Return (x, y) of the center of cell containing provided text 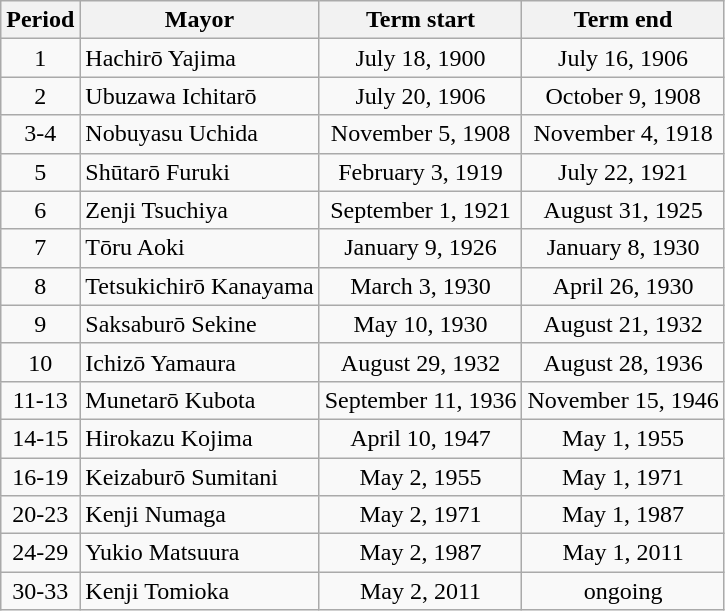
7 (40, 248)
Term start (420, 20)
January 8, 1930 (623, 248)
Kenji Tomioka (200, 591)
Yukio Matsuura (200, 553)
ongoing (623, 591)
August 28, 1936 (623, 362)
Tetsukichirō Kanayama (200, 286)
May 1, 1987 (623, 515)
24-29 (40, 553)
April 10, 1947 (420, 438)
November 15, 1946 (623, 400)
11-13 (40, 400)
September 1, 1921 (420, 210)
Hirokazu Kojima (200, 438)
October 9, 1908 (623, 96)
May 2, 1987 (420, 553)
Term end (623, 20)
14-15 (40, 438)
Mayor (200, 20)
November 5, 1908 (420, 134)
August 31, 1925 (623, 210)
Period (40, 20)
10 (40, 362)
Tōru Aoki (200, 248)
September 11, 1936 (420, 400)
Ichizō Yamaura (200, 362)
Shūtarō Furuki (200, 172)
May 1, 1971 (623, 477)
20-23 (40, 515)
May 1, 1955 (623, 438)
April 26, 1930 (623, 286)
May 2, 2011 (420, 591)
2 (40, 96)
6 (40, 210)
August 29, 1932 (420, 362)
3-4 (40, 134)
May 2, 1955 (420, 477)
March 3, 1930 (420, 286)
1 (40, 58)
Munetarō Kubota (200, 400)
July 18, 1900 (420, 58)
Hachirō Yajima (200, 58)
February 3, 1919 (420, 172)
November 4, 1918 (623, 134)
16-19 (40, 477)
9 (40, 324)
Nobuyasu Uchida (200, 134)
Zenji Tsuchiya (200, 210)
July 16, 1906 (623, 58)
July 22, 1921 (623, 172)
May 2, 1971 (420, 515)
Saksaburō Sekine (200, 324)
May 1, 2011 (623, 553)
30-33 (40, 591)
August 21, 1932 (623, 324)
Kenji Numaga (200, 515)
July 20, 1906 (420, 96)
Keizaburō Sumitani (200, 477)
5 (40, 172)
8 (40, 286)
January 9, 1926 (420, 248)
May 10, 1930 (420, 324)
Ubuzawa Ichitarō (200, 96)
